Find where the given text appears and provide that cell's center as (X, Y) coordinate. 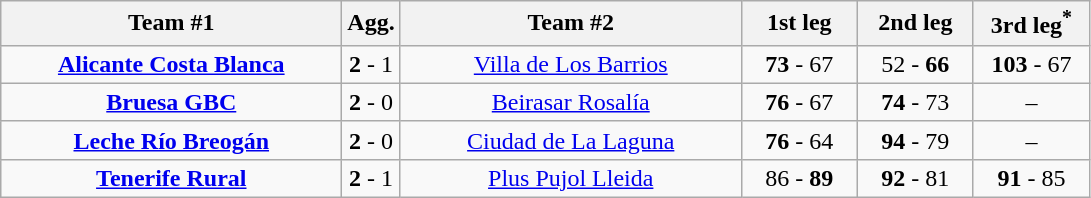
Ciudad de La Laguna (570, 140)
Villa de Los Barrios (570, 64)
73 - 67 (799, 64)
76 - 64 (799, 140)
74 - 73 (915, 102)
91 - 85 (1031, 178)
Tenerife Rural (172, 178)
Team #1 (172, 24)
Bruesa GBC (172, 102)
2nd leg (915, 24)
94 - 79 (915, 140)
Agg. (371, 24)
86 - 89 (799, 178)
76 - 67 (799, 102)
Team #2 (570, 24)
92 - 81 (915, 178)
Alicante Costa Blanca (172, 64)
103 - 67 (1031, 64)
1st leg (799, 24)
Plus Pujol Lleida (570, 178)
52 - 66 (915, 64)
Beirasar Rosalía (570, 102)
3rd leg* (1031, 24)
Leche Río Breogán (172, 140)
